Detect which cell encompasses the target text, then output its [x, y] center coordinate. 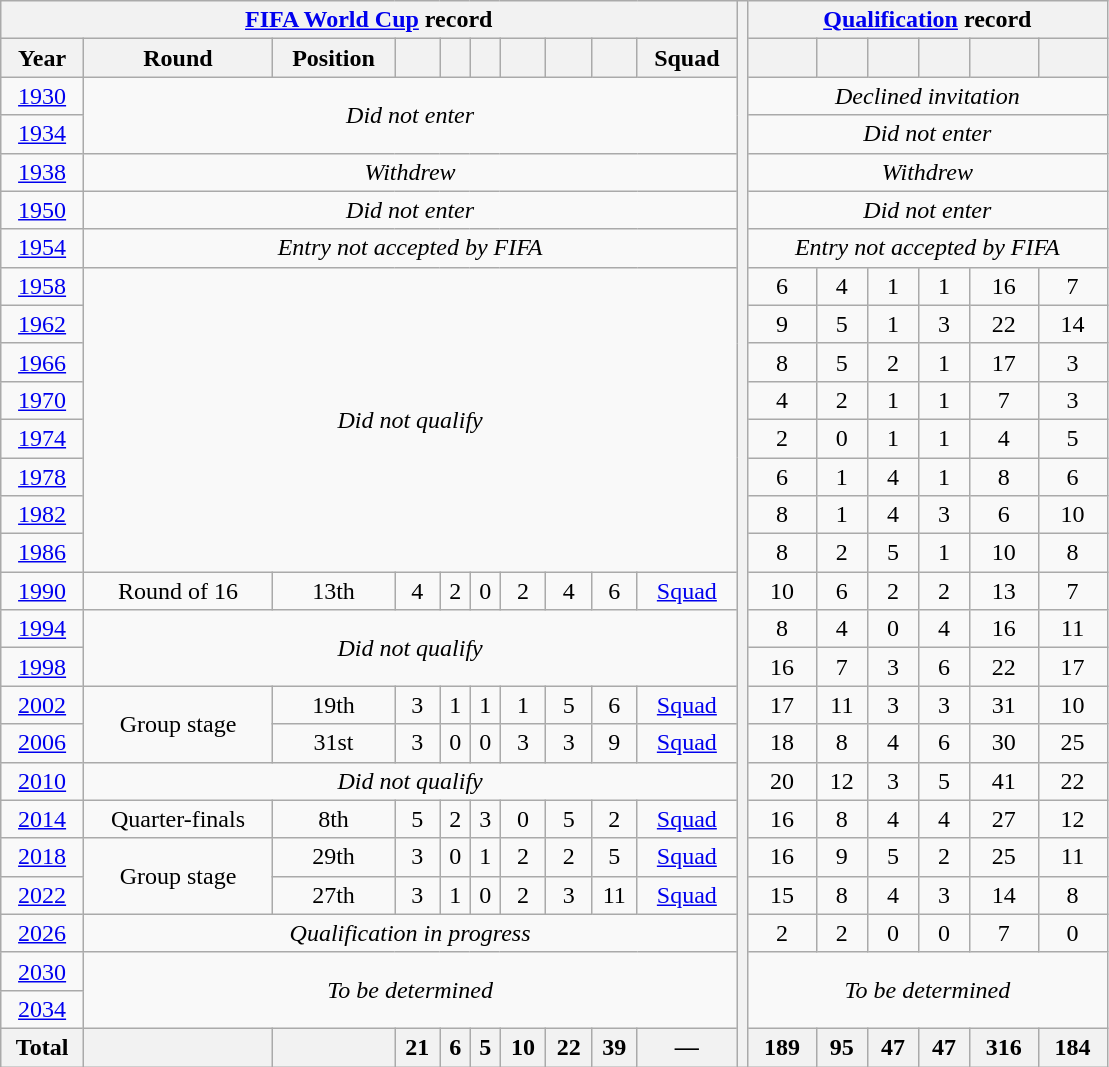
1970 [42, 400]
— [687, 1047]
1974 [42, 438]
1958 [42, 286]
Declined invitation [928, 96]
2034 [42, 1009]
1950 [42, 210]
15 [782, 895]
Qualification record [928, 20]
FIFA World Cup record [369, 20]
30 [1004, 743]
1954 [42, 248]
27 [1004, 819]
39 [614, 1047]
13 [1004, 591]
95 [842, 1047]
20 [782, 781]
1930 [42, 96]
31st [333, 743]
Year [42, 58]
1934 [42, 134]
184 [1072, 1047]
1998 [42, 667]
1978 [42, 477]
19th [333, 705]
13th [333, 591]
2006 [42, 743]
1938 [42, 172]
21 [418, 1047]
2022 [42, 895]
Round of 16 [178, 591]
1990 [42, 591]
Total [42, 1047]
316 [1004, 1047]
Qualification in progress [410, 933]
41 [1004, 781]
2018 [42, 857]
31 [1004, 705]
2002 [42, 705]
1986 [42, 553]
Quarter-finals [178, 819]
18 [782, 743]
27th [333, 895]
2010 [42, 781]
2030 [42, 971]
2026 [42, 933]
8th [333, 819]
189 [782, 1047]
1966 [42, 362]
1994 [42, 629]
29th [333, 857]
1962 [42, 324]
2014 [42, 819]
1982 [42, 515]
Round [178, 58]
Position [333, 58]
